Return the [X, Y] coordinate for the center point of the cell that contains the specified text.  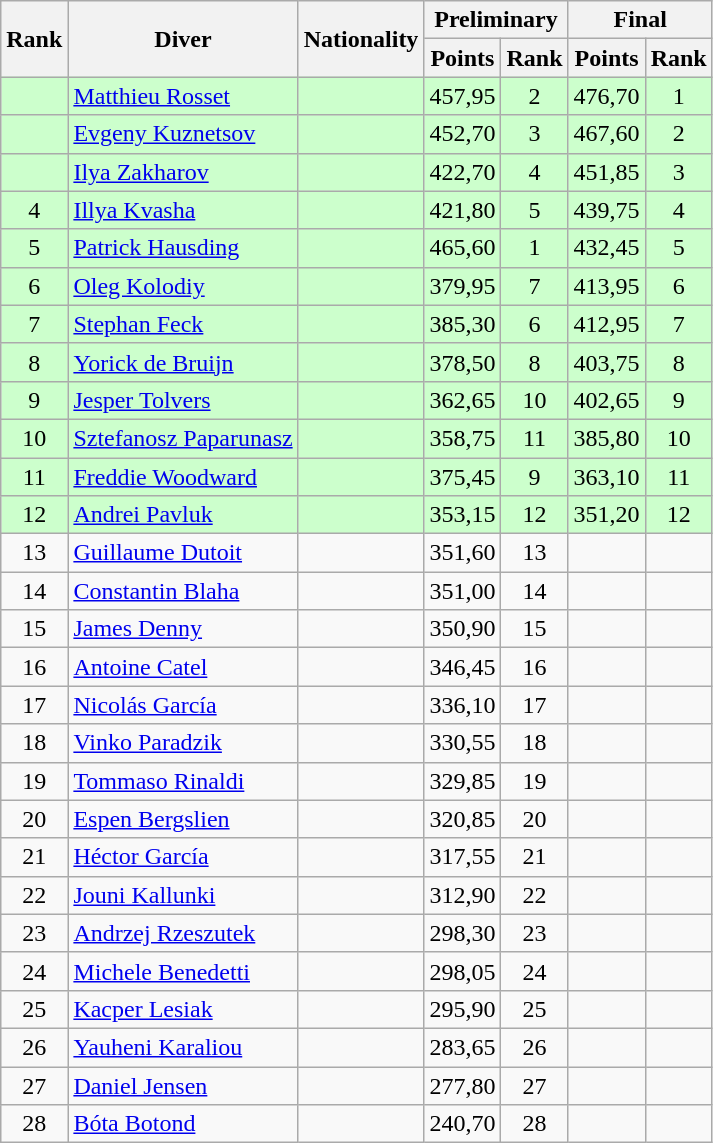
385,30 [462, 324]
Andrzej Rzeszutek [183, 933]
451,85 [606, 172]
Michele Benedetti [183, 971]
277,80 [462, 1085]
Ilya Zakharov [183, 172]
James Denny [183, 629]
402,65 [606, 400]
336,10 [462, 705]
363,10 [606, 477]
379,95 [462, 286]
298,30 [462, 933]
439,75 [606, 210]
Patrick Hausding [183, 248]
Espen Bergslien [183, 819]
346,45 [462, 667]
350,90 [462, 629]
240,70 [462, 1124]
476,70 [606, 96]
353,15 [462, 515]
329,85 [462, 781]
351,20 [606, 515]
Yorick de Bruijn [183, 362]
Nationality [361, 39]
351,60 [462, 553]
465,60 [462, 248]
Daniel Jensen [183, 1085]
Oleg Kolodiy [183, 286]
385,80 [606, 438]
Final [640, 20]
298,05 [462, 971]
Jesper Tolvers [183, 400]
Héctor García [183, 857]
358,75 [462, 438]
378,50 [462, 362]
Nicolás García [183, 705]
467,60 [606, 134]
362,65 [462, 400]
421,80 [462, 210]
283,65 [462, 1047]
Bóta Botond [183, 1124]
Sztefanosz Paparunasz [183, 438]
Andrei Pavluk [183, 515]
Yauheni Karaliou [183, 1047]
413,95 [606, 286]
330,55 [462, 743]
312,90 [462, 895]
Antoine Catel [183, 667]
Diver [183, 39]
422,70 [462, 172]
Freddie Woodward [183, 477]
375,45 [462, 477]
Jouni Kallunki [183, 895]
295,90 [462, 1009]
457,95 [462, 96]
Constantin Blaha [183, 591]
Vinko Paradzik [183, 743]
320,85 [462, 819]
Evgeny Kuznetsov [183, 134]
Guillaume Dutoit [183, 553]
Kacper Lesiak [183, 1009]
432,45 [606, 248]
351,00 [462, 591]
Matthieu Rosset [183, 96]
Tommaso Rinaldi [183, 781]
Preliminary [496, 20]
Illya Kvasha [183, 210]
412,95 [606, 324]
Stephan Feck [183, 324]
452,70 [462, 134]
403,75 [606, 362]
317,55 [462, 857]
